Determine the [x, y] coordinate at the center of the cell enclosing the given text.  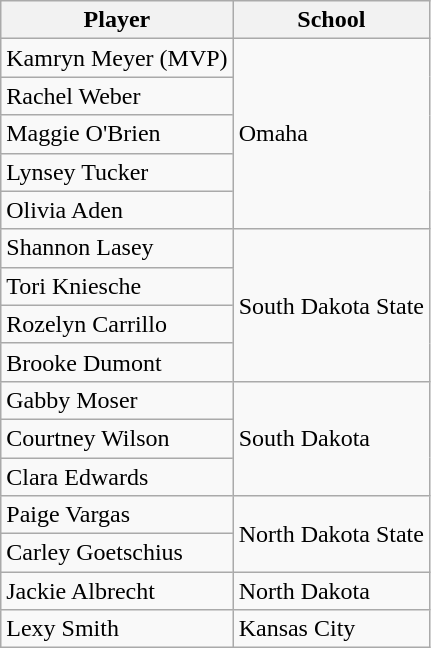
South Dakota [331, 438]
Omaha [331, 134]
Clara Edwards [117, 477]
Maggie O'Brien [117, 134]
Tori Kniesche [117, 286]
Rachel Weber [117, 96]
Shannon Lasey [117, 248]
Courtney Wilson [117, 438]
Brooke Dumont [117, 362]
Gabby Moser [117, 400]
North Dakota [331, 591]
Jackie Albrecht [117, 591]
Player [117, 20]
Rozelyn Carrillo [117, 324]
Olivia Aden [117, 210]
Kamryn Meyer (MVP) [117, 58]
School [331, 20]
Lynsey Tucker [117, 172]
North Dakota State [331, 534]
Carley Goetschius [117, 553]
Kansas City [331, 629]
Paige Vargas [117, 515]
Lexy Smith [117, 629]
South Dakota State [331, 305]
